Determine the [X, Y] coordinate at the center of the cell enclosing the given text.  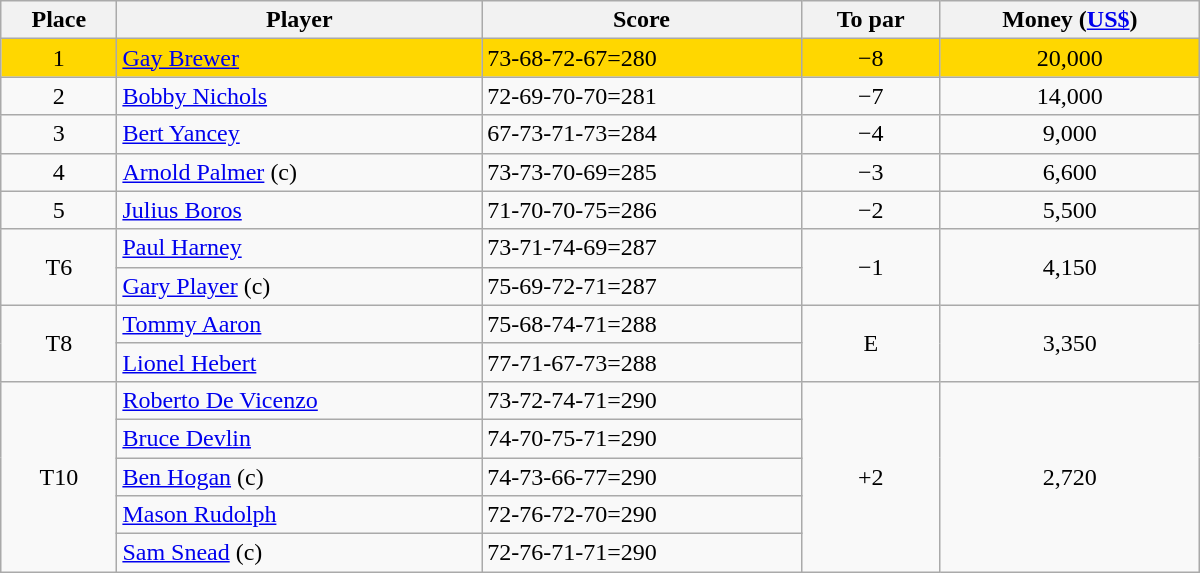
9,000 [1070, 134]
Tommy Aaron [300, 324]
Gay Brewer [300, 58]
Roberto De Vicenzo [300, 400]
2 [59, 96]
Money (US$) [1070, 20]
−4 [870, 134]
6,600 [1070, 172]
2,720 [1070, 476]
73-73-70-69=285 [642, 172]
20,000 [1070, 58]
5 [59, 210]
Julius Boros [300, 210]
To par [870, 20]
4 [59, 172]
3,350 [1070, 343]
Mason Rudolph [300, 515]
4,150 [1070, 267]
14,000 [1070, 96]
Bruce Devlin [300, 438]
+2 [870, 476]
72-69-70-70=281 [642, 96]
75-69-72-71=287 [642, 286]
73-68-72-67=280 [642, 58]
T10 [59, 476]
Place [59, 20]
72-76-72-70=290 [642, 515]
71-70-70-75=286 [642, 210]
72-76-71-71=290 [642, 553]
74-73-66-77=290 [642, 477]
Sam Snead (c) [300, 553]
Gary Player (c) [300, 286]
77-71-67-73=288 [642, 362]
−3 [870, 172]
73-71-74-69=287 [642, 248]
−8 [870, 58]
Ben Hogan (c) [300, 477]
Arnold Palmer (c) [300, 172]
T8 [59, 343]
67-73-71-73=284 [642, 134]
−2 [870, 210]
74-70-75-71=290 [642, 438]
3 [59, 134]
5,500 [1070, 210]
Player [300, 20]
Lionel Hebert [300, 362]
−1 [870, 267]
T6 [59, 267]
1 [59, 58]
−7 [870, 96]
Bert Yancey [300, 134]
Score [642, 20]
Bobby Nichols [300, 96]
75-68-74-71=288 [642, 324]
73-72-74-71=290 [642, 400]
E [870, 343]
Paul Harney [300, 248]
